Provide the [X, Y] coordinate of the cell's center where the given text is located.  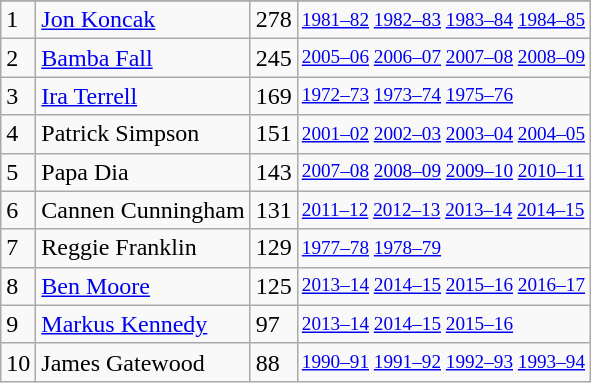
1 [18, 20]
9 [18, 324]
James Gatewood [143, 362]
88 [274, 362]
Cannen Cunningham [143, 210]
Reggie Franklin [143, 248]
6 [18, 210]
8 [18, 286]
245 [274, 58]
5 [18, 172]
1990–91 1991–92 1992–93 1993–94 [443, 362]
7 [18, 248]
151 [274, 134]
2007–08 2008–09 2009–10 2010–11 [443, 172]
1981–82 1982–83 1983–84 1984–85 [443, 20]
169 [274, 96]
Ben Moore [143, 286]
131 [274, 210]
4 [18, 134]
2 [18, 58]
129 [274, 248]
Markus Kennedy [143, 324]
Papa Dia [143, 172]
2005–06 2006–07 2007–08 2008–09 [443, 58]
2011–12 2012–13 2013–14 2014–15 [443, 210]
Jon Koncak [143, 20]
97 [274, 324]
2001–02 2002–03 2003–04 2004–05 [443, 134]
1972–73 1973–74 1975–76 [443, 96]
1977–78 1978–79 [443, 248]
125 [274, 286]
Bamba Fall [143, 58]
278 [274, 20]
3 [18, 96]
Ira Terrell [143, 96]
2013–14 2014–15 2015–16 2016–17 [443, 286]
2013–14 2014–15 2015–16 [443, 324]
143 [274, 172]
10 [18, 362]
Patrick Simpson [143, 134]
